Determine the [X, Y] coordinate at the center of the cell enclosing the given text.  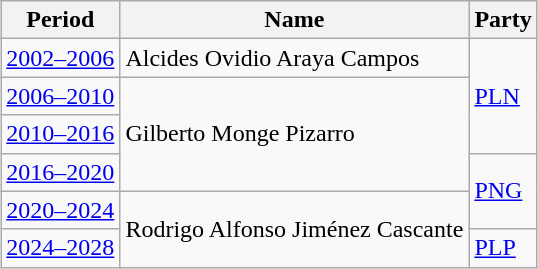
Gilberto Monge Pizarro [294, 134]
Party [503, 20]
PLN [503, 96]
Name [294, 20]
2002–2006 [60, 58]
2010–2016 [60, 134]
Rodrigo Alfonso Jiménez Cascante [294, 229]
Alcides Ovidio Araya Campos [294, 58]
Period [60, 20]
PLP [503, 248]
2006–2010 [60, 96]
2020–2024 [60, 210]
2024–2028 [60, 248]
PNG [503, 191]
2016–2020 [60, 172]
